Scan for the cell matching the given text and deliver its (x, y) coordinate at center. 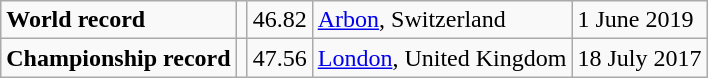
1 June 2019 (640, 20)
London, United Kingdom (442, 58)
46.82 (280, 20)
Championship record (118, 58)
Arbon, Switzerland (442, 20)
World record (118, 20)
47.56 (280, 58)
18 July 2017 (640, 58)
